Capture the cell that displays the provided text and extract its (X, Y) central coordinate. 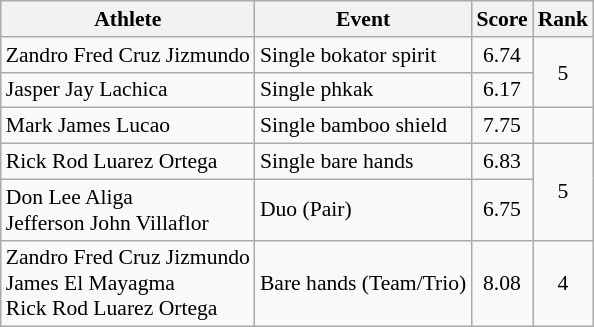
Jasper Jay Lachica (128, 90)
Athlete (128, 19)
8.08 (502, 284)
Duo (Pair) (363, 210)
Single bamboo shield (363, 126)
Don Lee AligaJefferson John Villaflor (128, 210)
Score (502, 19)
6.74 (502, 55)
Event (363, 19)
Bare hands (Team/Trio) (363, 284)
Zandro Fred Cruz Jizmundo (128, 55)
Rick Rod Luarez Ortega (128, 162)
4 (564, 284)
Rank (564, 19)
Zandro Fred Cruz JizmundoJames El MayagmaRick Rod Luarez Ortega (128, 284)
Single bare hands (363, 162)
7.75 (502, 126)
Single phkak (363, 90)
6.17 (502, 90)
6.83 (502, 162)
Mark James Lucao (128, 126)
6.75 (502, 210)
Single bokator spirit (363, 55)
